Detect which cell encompasses the target text, then output its (x, y) center coordinate. 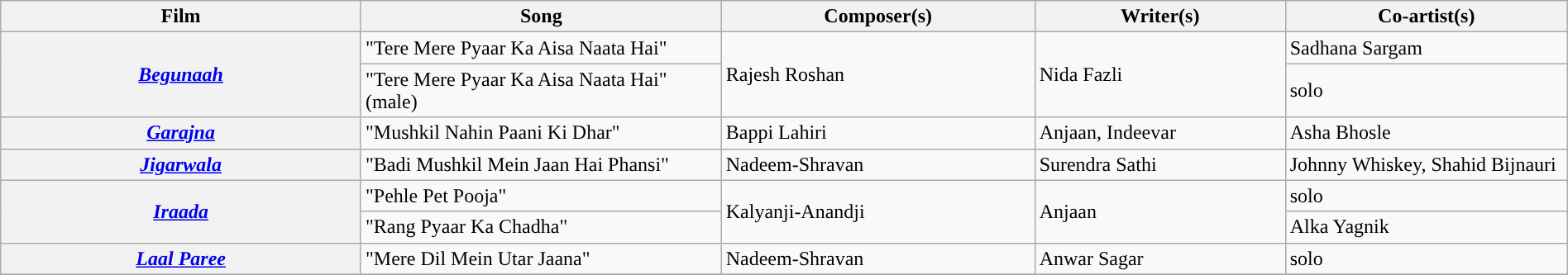
"Rang Pyaar Ka Chadha" (541, 227)
Kalyanji-Anandji (878, 211)
Writer(s) (1159, 17)
Asha Bhosle (1426, 133)
Begunaah (181, 74)
Nida Fazli (1159, 74)
Song (541, 17)
Anjaan (1159, 211)
Iraada (181, 211)
Jigarwala (181, 164)
Alka Yagnik (1426, 227)
Johnny Whiskey, Shahid Bijnauri (1426, 164)
Laal Paree (181, 258)
Anjaan, Indeevar (1159, 133)
Film (181, 17)
"Tere Mere Pyaar Ka Aisa Naata Hai" (male) (541, 91)
"Mere Dil Mein Utar Jaana" (541, 258)
Sadhana Sargam (1426, 48)
Anwar Sagar (1159, 258)
Composer(s) (878, 17)
Garajna (181, 133)
Surendra Sathi (1159, 164)
"Pehle Pet Pooja" (541, 196)
Co-artist(s) (1426, 17)
Bappi Lahiri (878, 133)
"Mushkil Nahin Paani Ki Dhar" (541, 133)
"Tere Mere Pyaar Ka Aisa Naata Hai" (541, 48)
Rajesh Roshan (878, 74)
"Badi Mushkil Mein Jaan Hai Phansi" (541, 164)
